Find where the given text appears and provide that cell's center as (X, Y) coordinate. 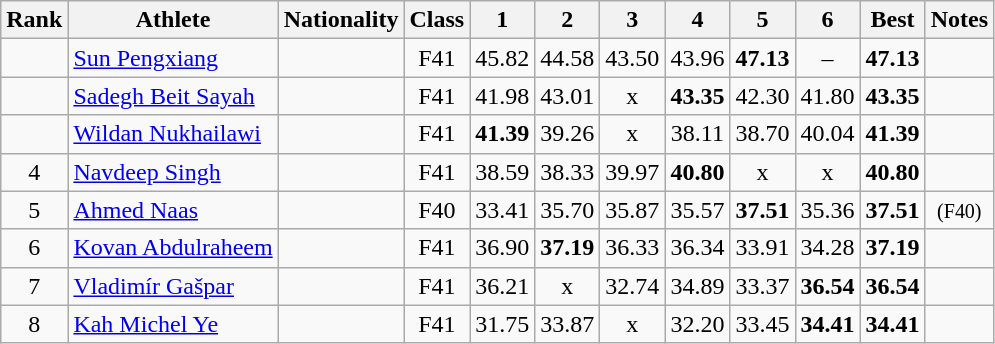
34.28 (828, 248)
Wildan Nukhailawi (173, 134)
35.87 (632, 210)
35.70 (568, 210)
44.58 (568, 58)
33.91 (762, 248)
43.50 (632, 58)
32.74 (632, 286)
Best (892, 20)
38.59 (502, 172)
42.30 (762, 96)
Navdeep Singh (173, 172)
33.87 (568, 324)
F40 (437, 210)
Sun Pengxiang (173, 58)
1 (502, 20)
36.90 (502, 248)
36.34 (698, 248)
45.82 (502, 58)
Kah Michel Ye (173, 324)
41.98 (502, 96)
34.89 (698, 286)
3 (632, 20)
41.80 (828, 96)
33.41 (502, 210)
Athlete (173, 20)
40.04 (828, 134)
8 (34, 324)
31.75 (502, 324)
38.11 (698, 134)
Kovan Abdulraheem (173, 248)
7 (34, 286)
43.01 (568, 96)
Notes (959, 20)
2 (568, 20)
32.20 (698, 324)
39.97 (632, 172)
33.37 (762, 286)
Sadegh Beit Sayah (173, 96)
39.26 (568, 134)
38.70 (762, 134)
38.33 (568, 172)
Rank (34, 20)
Ahmed Naas (173, 210)
43.96 (698, 58)
Vladimír Gašpar (173, 286)
36.21 (502, 286)
35.57 (698, 210)
36.33 (632, 248)
– (828, 58)
33.45 (762, 324)
(F40) (959, 210)
Class (437, 20)
35.36 (828, 210)
Nationality (341, 20)
